Capture the cell that displays the provided text and extract its (x, y) central coordinate. 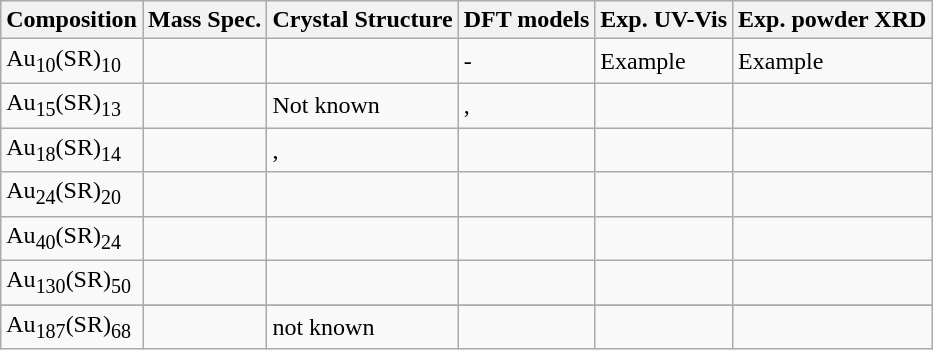
Exp. UV-Vis (664, 20)
Au187(SR)68 (72, 327)
Composition (72, 20)
Crystal Structure (362, 20)
Au130(SR)50 (72, 283)
Au24(SR)20 (72, 194)
Au18(SR)14 (72, 150)
Mass Spec. (204, 20)
not known (362, 327)
Au10(SR)10 (72, 61)
- (526, 61)
Au40(SR)24 (72, 238)
Exp. powder XRD (832, 20)
Not known (362, 105)
DFT models (526, 20)
Au15(SR)13 (72, 105)
